Identify which cell holds the provided text, then report its [x, y] central coordinate. 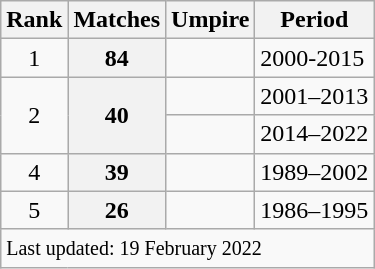
1986–1995 [314, 210]
5 [34, 210]
1 [34, 58]
2 [34, 115]
2000-2015 [314, 58]
2001–2013 [314, 96]
Rank [34, 20]
4 [34, 172]
1989–2002 [314, 172]
2014–2022 [314, 134]
Umpire [210, 20]
26 [117, 210]
Last updated: 19 February 2022 [188, 248]
39 [117, 172]
Period [314, 20]
Matches [117, 20]
40 [117, 115]
84 [117, 58]
